Locate the cell with the specified text and output its [X, Y] center coordinate. 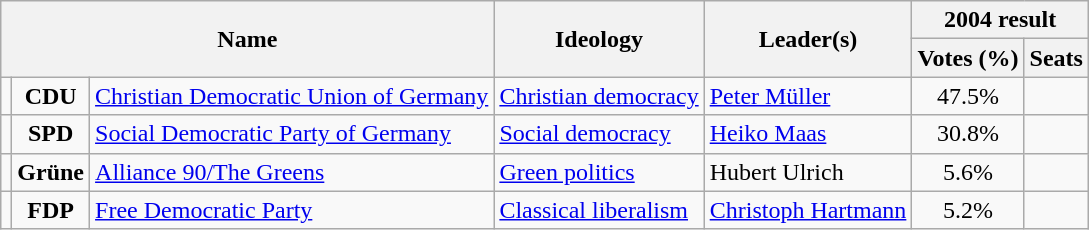
Leader(s) [808, 39]
Green politics [599, 172]
Hubert Ulrich [808, 172]
SPD [51, 134]
Grüne [51, 172]
5.2% [968, 210]
Christian Democratic Union of Germany [292, 96]
5.6% [968, 172]
30.8% [968, 134]
Ideology [599, 39]
Votes (%) [968, 58]
2004 result [1000, 20]
Free Democratic Party [292, 210]
Peter Müller [808, 96]
Alliance 90/The Greens [292, 172]
FDP [51, 210]
Seats [1056, 58]
Social democracy [599, 134]
Christoph Hartmann [808, 210]
Heiko Maas [808, 134]
CDU [51, 96]
47.5% [968, 96]
Name [248, 39]
Social Democratic Party of Germany [292, 134]
Christian democracy [599, 96]
Classical liberalism [599, 210]
